Extract the [X, Y] coordinate from the center of the cell holding the provided text.  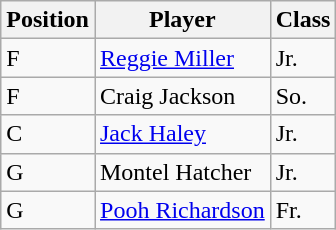
C [48, 134]
Craig Jackson [182, 96]
Position [48, 20]
Player [182, 20]
Montel Hatcher [182, 172]
Pooh Richardson [182, 210]
Jack Haley [182, 134]
Fr. [303, 210]
So. [303, 96]
Reggie Miller [182, 58]
Class [303, 20]
